Find where the given text appears and provide that cell's center as (x, y) coordinate. 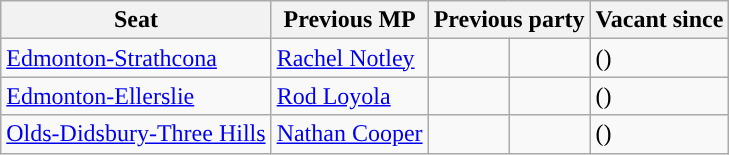
Rod Loyola (350, 96)
Edmonton-Strathcona (136, 58)
Rachel Notley (350, 58)
Edmonton-Ellerslie (136, 96)
Seat (136, 20)
Previous party (509, 20)
Nathan Cooper (350, 134)
Olds-Didsbury-Three Hills (136, 134)
Previous MP (350, 20)
Vacant since (660, 20)
